Determine the (x, y) coordinate at the center of the cell enclosing the given text.  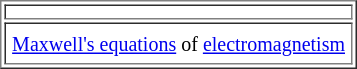
Maxwell's equations of electromagnetism (179, 43)
